From the cell containing the given text, extract its center point as (X, Y) coordinate. 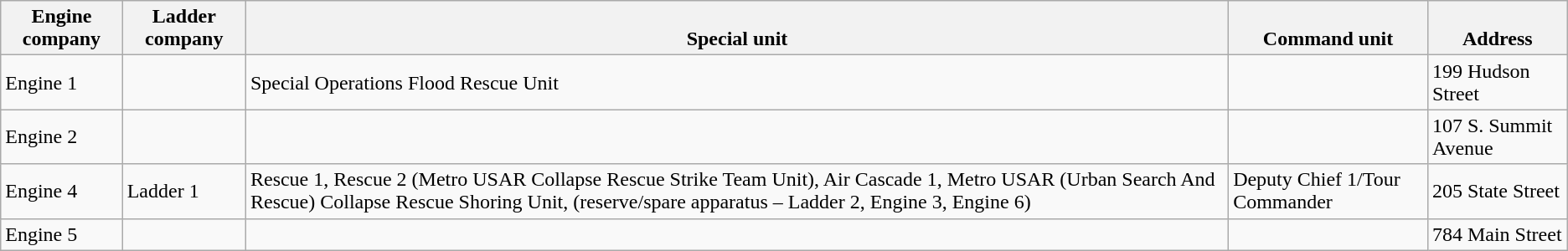
205 State Street (1498, 191)
Ladder company (184, 28)
Address (1498, 28)
Deputy Chief 1/Tour Commander (1328, 191)
Special Operations Flood Rescue Unit (737, 82)
199 Hudson Street (1498, 82)
107 S. Summit Avenue (1498, 137)
Ladder 1 (184, 191)
Engine 5 (62, 234)
Engine 1 (62, 82)
Special unit (737, 28)
Engine 4 (62, 191)
Command unit (1328, 28)
Engine company (62, 28)
784 Main Street (1498, 234)
Engine 2 (62, 137)
